Search for the cell housing the specified text and yield its [X, Y] center coordinate. 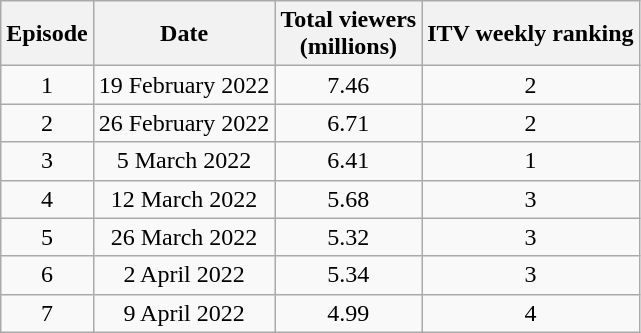
5.68 [348, 199]
2 April 2022 [184, 275]
5 [47, 237]
Total viewers (millions) [348, 34]
5.34 [348, 275]
5.32 [348, 237]
6 [47, 275]
19 February 2022 [184, 85]
26 February 2022 [184, 123]
Episode [47, 34]
ITV weekly ranking [530, 34]
6.71 [348, 123]
5 March 2022 [184, 161]
7.46 [348, 85]
6.41 [348, 161]
Date [184, 34]
26 March 2022 [184, 237]
7 [47, 313]
12 March 2022 [184, 199]
4.99 [348, 313]
9 April 2022 [184, 313]
